Capture the cell that displays the provided text and extract its (X, Y) central coordinate. 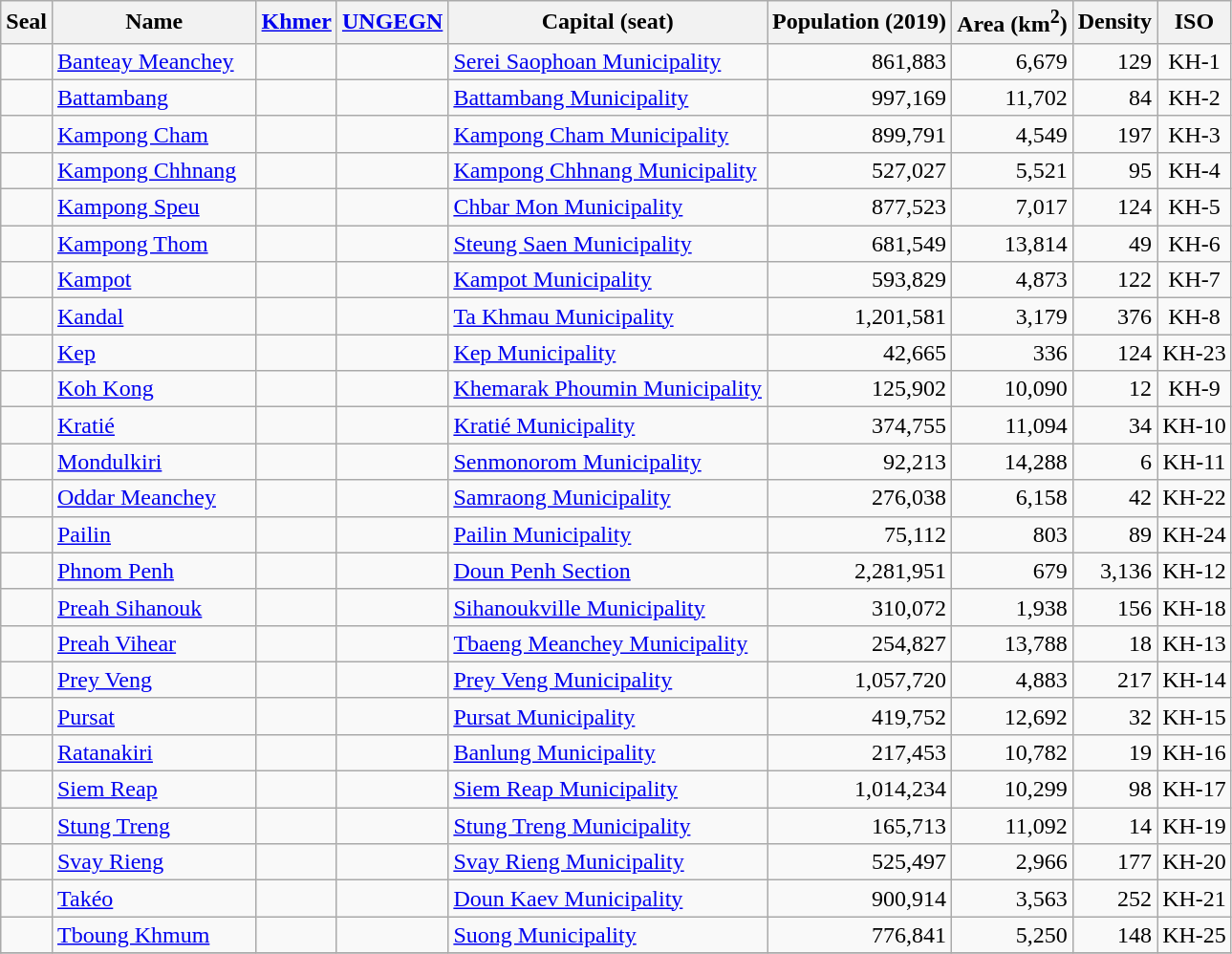
129 (1114, 61)
Population (2019) (860, 23)
13,788 (1013, 643)
11,702 (1013, 98)
Suong Municipality (608, 935)
95 (1114, 170)
Kratié Municipality (608, 425)
10,782 (1013, 752)
Seal (27, 23)
3,136 (1114, 571)
7,017 (1013, 207)
14 (1114, 826)
252 (1114, 899)
Sihanoukville Municipality (608, 607)
KH-2 (1195, 98)
32 (1114, 716)
Kampong Speu (154, 207)
Preah Sihanouk (154, 607)
Samraong Municipality (608, 498)
310,072 (860, 607)
18 (1114, 643)
336 (1013, 353)
Banlung Municipality (608, 752)
6,679 (1013, 61)
527,027 (860, 170)
KH-15 (1195, 716)
2,966 (1013, 862)
KH-3 (1195, 134)
276,038 (860, 498)
KH-1 (1195, 61)
KH-11 (1195, 462)
KH-24 (1195, 534)
KH-6 (1195, 244)
KH-23 (1195, 353)
148 (1114, 935)
KH-21 (1195, 899)
Battambang Municipality (608, 98)
1,201,581 (860, 316)
KH-18 (1195, 607)
776,841 (860, 935)
5,250 (1013, 935)
877,523 (860, 207)
42 (1114, 498)
49 (1114, 244)
14,288 (1013, 462)
Khmer (296, 23)
197 (1114, 134)
KH-10 (1195, 425)
3,563 (1013, 899)
KH-5 (1195, 207)
Banteay Meanchey (154, 61)
Pursat Municipality (608, 716)
6 (1114, 462)
KH-20 (1195, 862)
KH-7 (1195, 280)
861,883 (860, 61)
1,938 (1013, 607)
Serei Saophoan Municipality (608, 61)
681,549 (860, 244)
KH-22 (1195, 498)
Name (154, 23)
122 (1114, 280)
Svay Rieng (154, 862)
Mondulkiri (154, 462)
Ta Khmau Municipality (608, 316)
Kampong Chhnang Municipality (608, 170)
177 (1114, 862)
Takéo (154, 899)
Koh Kong (154, 389)
3,179 (1013, 316)
4,549 (1013, 134)
Senmonorom Municipality (608, 462)
900,914 (860, 899)
KH-13 (1195, 643)
Siem Reap (154, 790)
Svay Rieng Municipality (608, 862)
Kampong Chhnang (154, 170)
75,112 (860, 534)
376 (1114, 316)
Chbar Mon Municipality (608, 207)
ISO (1195, 23)
Kampong Cham (154, 134)
Area (km2) (1013, 23)
Preah Vihear (154, 643)
374,755 (860, 425)
Kratié (154, 425)
593,829 (860, 280)
997,169 (860, 98)
KH-14 (1195, 680)
254,827 (860, 643)
11,092 (1013, 826)
12,692 (1013, 716)
UNGEGN (392, 23)
10,299 (1013, 790)
Doun Kaev Municipality (608, 899)
13,814 (1013, 244)
156 (1114, 607)
Density (1114, 23)
KH-8 (1195, 316)
Tboung Khmum (154, 935)
KH-4 (1195, 170)
84 (1114, 98)
Prey Veng Municipality (608, 680)
Kampong Thom (154, 244)
419,752 (860, 716)
Ratanakiri (154, 752)
217,453 (860, 752)
KH-12 (1195, 571)
125,902 (860, 389)
KH-25 (1195, 935)
679 (1013, 571)
165,713 (860, 826)
Stung Treng Municipality (608, 826)
98 (1114, 790)
12 (1114, 389)
Pailin (154, 534)
Kampot (154, 280)
Capital (seat) (608, 23)
6,158 (1013, 498)
89 (1114, 534)
Kampong Cham Municipality (608, 134)
Oddar Meanchey (154, 498)
899,791 (860, 134)
1,057,720 (860, 680)
Kandal (154, 316)
5,521 (1013, 170)
4,883 (1013, 680)
Siem Reap Municipality (608, 790)
Pailin Municipality (608, 534)
217 (1114, 680)
11,094 (1013, 425)
Battambang (154, 98)
4,873 (1013, 280)
42,665 (860, 353)
Tbaeng Meanchey Municipality (608, 643)
KH-9 (1195, 389)
Doun Penh Section (608, 571)
Prey Veng (154, 680)
KH-16 (1195, 752)
10,090 (1013, 389)
Khemarak Phoumin Municipality (608, 389)
525,497 (860, 862)
Pursat (154, 716)
Phnom Penh (154, 571)
34 (1114, 425)
92,213 (860, 462)
Kep Municipality (608, 353)
1,014,234 (860, 790)
KH-17 (1195, 790)
Steung Saen Municipality (608, 244)
19 (1114, 752)
KH-19 (1195, 826)
Kep (154, 353)
Kampot Municipality (608, 280)
Stung Treng (154, 826)
803 (1013, 534)
2,281,951 (860, 571)
